Scan for the cell matching the given text and deliver its (x, y) coordinate at center. 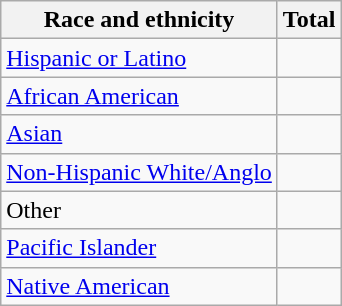
Non-Hispanic White/Anglo (140, 172)
Asian (140, 134)
Native American (140, 286)
Other (140, 210)
Pacific Islander (140, 248)
Race and ethnicity (140, 20)
Hispanic or Latino (140, 58)
African American (140, 96)
Total (309, 20)
